Determine the [x, y] coordinate at the center of the cell enclosing the given text.  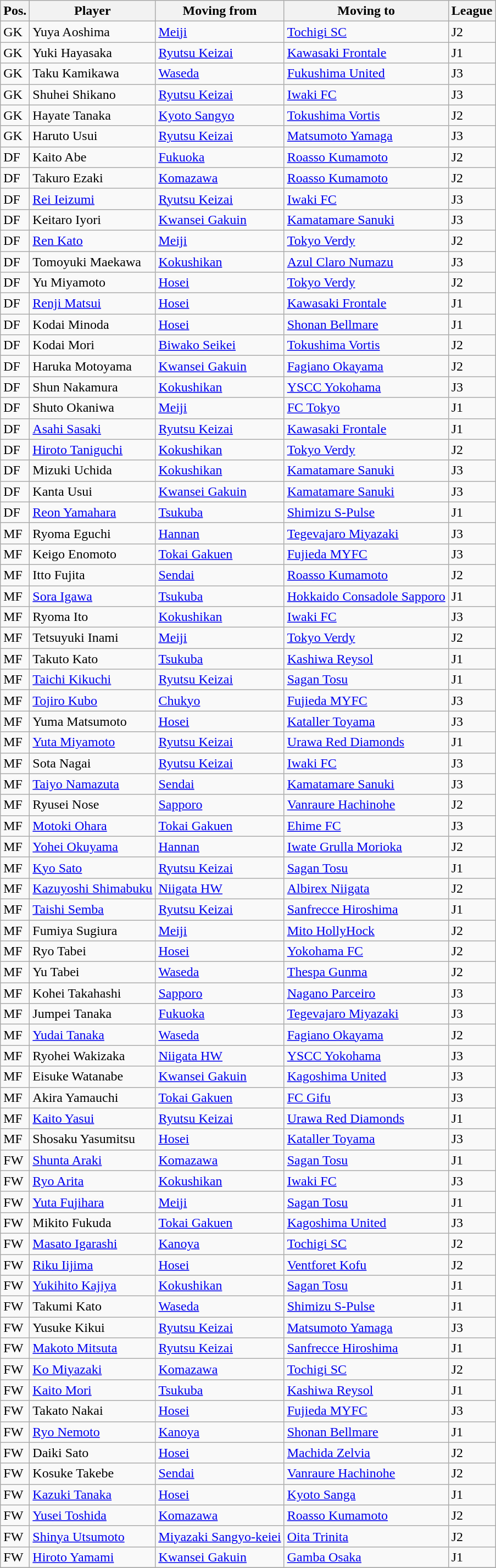
Yusuke Kikui [92, 1328]
League [472, 11]
Ventforet Kofu [366, 1264]
Fukushima United [366, 74]
Fumiya Sugiura [92, 931]
Ryo Arita [92, 1181]
Mikito Fukuda [92, 1223]
Ryoma Eguchi [92, 533]
Mizuki Uchida [92, 471]
Iwate Grulla Morioka [366, 847]
Keigo Enomoto [92, 554]
Kyo Sato [92, 867]
Oita Trinita [366, 1536]
Taishi Semba [92, 909]
Kyoto Sangyo [220, 115]
Hayate Tanaka [92, 115]
Takuro Ezaki [92, 178]
Kyoto Sanga [366, 1494]
Kohei Takahashi [92, 993]
Azul Claro Numazu [366, 262]
Motoki Ohara [92, 826]
Nagano Parceiro [366, 993]
Jumpei Tanaka [92, 1014]
Akira Yamauchi [92, 1097]
Yudai Tanaka [92, 1035]
Tomoyuki Maekawa [92, 262]
Ehime FC [366, 826]
Gamba Osaka [366, 1557]
Kaito Mori [92, 1390]
Eisuke Watanabe [92, 1077]
Ryo Tabei [92, 951]
Asahi Sasaki [92, 429]
Ryohei Wakizaka [92, 1056]
Yuki Hayasaka [92, 53]
Yu Tabei [92, 972]
Taichi Kikuchi [92, 680]
Ryusei Nose [92, 805]
Ryoma Ito [92, 617]
Haruto Usui [92, 136]
Masato Igarashi [92, 1244]
Albirex Niigata [366, 888]
Shinya Utsumoto [92, 1536]
Moving from [220, 11]
Sota Nagai [92, 763]
Yuya Aoshima [92, 32]
Mito HollyHock [366, 931]
Hokkaido Consadole Sapporo [366, 596]
Kodai Minoda [92, 324]
Chukyo [220, 701]
Sora Igawa [92, 596]
Shun Nakamura [92, 387]
Shuhei Shikano [92, 94]
Shosaku Yasumitsu [92, 1139]
Kaito Abe [92, 157]
Miyazaki Sangyo-keiei [220, 1536]
Yuma Matsumoto [92, 721]
Kanta Usui [92, 491]
Tojiro Kubo [92, 701]
Kosuke Takebe [92, 1474]
Haruka Motoyama [92, 366]
Yohei Okuyama [92, 847]
Moving to [366, 11]
Player [92, 11]
Tetsuyuki Inami [92, 638]
Takumi Kato [92, 1307]
Kaito Yasui [92, 1118]
Renji Matsui [92, 304]
Keitaro Iyori [92, 220]
Ryo Nemoto [92, 1432]
Takuto Kato [92, 659]
FC Tokyo [366, 408]
Thespa Gunma [366, 972]
Riku Iijima [92, 1264]
Daiki Sato [92, 1453]
Takato Nakai [92, 1411]
Yu Miyamoto [92, 283]
Itto Fujita [92, 575]
Yusei Toshida [92, 1515]
Ko Miyazaki [92, 1369]
Pos. [15, 11]
Yukihito Kajiya [92, 1286]
Hiroto Yamami [92, 1557]
Kazuyoshi Shimabuku [92, 888]
Yuta Miyamoto [92, 742]
Biwako Seikei [220, 345]
FC Gifu [366, 1097]
Yuta Fujihara [92, 1202]
Taku Kamikawa [92, 74]
Ren Kato [92, 240]
Kodai Mori [92, 345]
Reon Yamahara [92, 512]
Yokohama FC [366, 951]
Machida Zelvia [366, 1453]
Shunta Araki [92, 1160]
Taiyo Namazuta [92, 784]
Hiroto Taniguchi [92, 450]
Makoto Mitsuta [92, 1348]
Shuto Okaniwa [92, 408]
Rei Ieizumi [92, 199]
Kazuki Tanaka [92, 1494]
